Find where the given text appears and provide that cell's center as [x, y] coordinate. 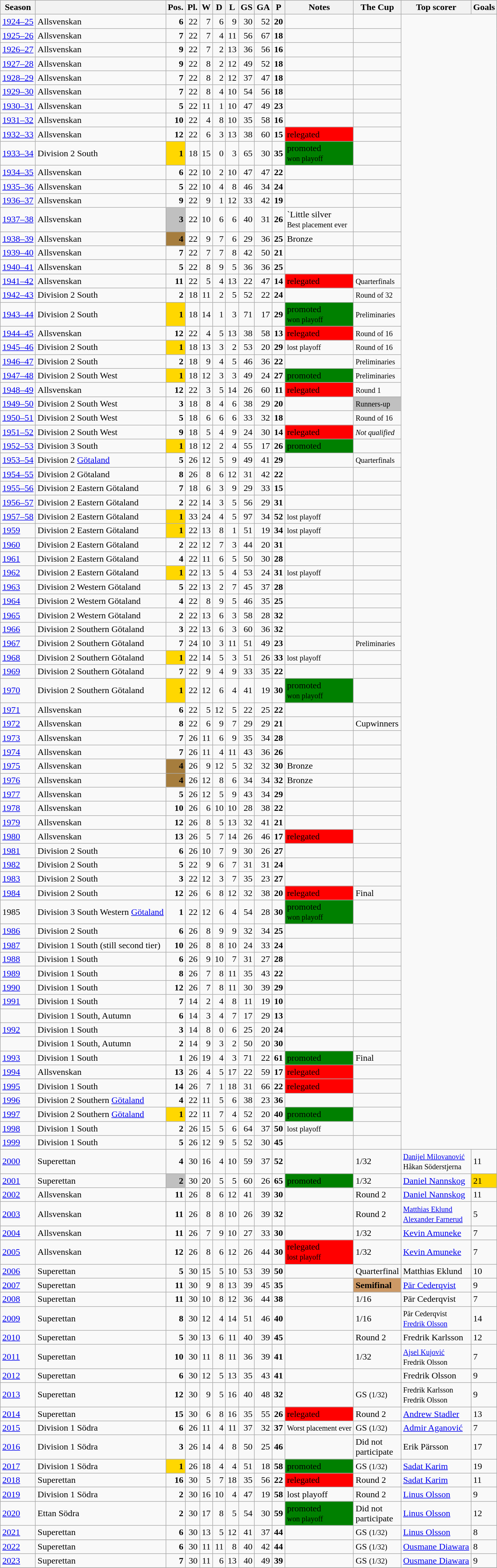
Andrew Stadler [436, 1414]
2001 [18, 1181]
2009 [18, 1318]
2003 [18, 1214]
1961 [18, 559]
1993 [18, 1058]
Fredrik Karlsson [436, 1337]
1928–29 [18, 78]
1942–43 [18, 295]
Top scorer [436, 7]
Matthias Eklund [436, 1271]
GS [247, 7]
1943–44 [18, 314]
1995 [18, 1086]
1973 [18, 738]
1974 [18, 752]
1945–46 [18, 347]
1997 [18, 1114]
1971 [18, 710]
1947–48 [18, 375]
Matthias Eklund Alexander Farnerud [436, 1214]
1957–58 [18, 516]
1980 [18, 836]
1981 [18, 850]
2011 [18, 1357]
1946–47 [18, 361]
Danijel Milovanović Håkan Söderstjerna [436, 1162]
1998 [18, 1128]
1933–34 [18, 153]
48 [263, 1394]
The Cup [377, 7]
2023 [18, 1561]
Erik Pärsson [436, 1447]
1941–42 [18, 281]
2005 [18, 1252]
2013 [18, 1394]
L [232, 7]
64 [247, 1128]
Admir Aganović [436, 1428]
Division 1 South (still second tier) [101, 945]
1955–56 [18, 488]
1934–35 [18, 172]
Quarterfinal [377, 1271]
2016 [18, 1447]
D [219, 7]
Runners-up [377, 404]
1988 [18, 959]
Semifinal [377, 1285]
1968 [18, 657]
1959 [18, 531]
1989 [18, 973]
1962 [18, 573]
W [206, 7]
2019 [18, 1494]
1963 [18, 587]
97 [247, 516]
1944–45 [18, 333]
Pär Cederqvist Fredrik Olsson [436, 1318]
1972 [18, 724]
1994 [18, 1072]
2021 [18, 1532]
1969 [18, 672]
1948–49 [18, 390]
1939–40 [18, 253]
Division 3 South [101, 446]
1986 [18, 931]
1992 [18, 1030]
relegatedlost playoff [319, 1252]
1937–38 [18, 220]
2000 [18, 1162]
1956–57 [18, 502]
2006 [18, 1271]
1951–52 [18, 432]
1936–37 [18, 201]
1953–54 [18, 460]
1984 [18, 893]
Pl. [192, 7]
Ettan Södra [101, 1514]
Fredrik Karlsson Fredrik Olsson [436, 1394]
P [279, 7]
1927–28 [18, 64]
Goals [484, 7]
1985 [18, 912]
2015 [18, 1428]
2020 [18, 1514]
1976 [18, 780]
Round 1 [377, 390]
Fredrik Olsson [436, 1375]
1925–26 [18, 36]
1966 [18, 629]
Pos. [176, 7]
1990 [18, 987]
2010 [18, 1337]
1999 [18, 1143]
Worst placement ever [319, 1428]
Notes [319, 7]
Not qualified [377, 432]
Round of 32 [377, 295]
1983 [18, 879]
1950–51 [18, 418]
Division 3 South Western Götaland [101, 912]
1970 [18, 691]
61 [279, 1058]
1987 [18, 945]
1929–30 [18, 92]
GA [263, 7]
Ajsel Kujović Fredrik Olsson [436, 1357]
2022 [18, 1547]
1932–33 [18, 134]
2007 [18, 1285]
1991 [18, 1002]
2018 [18, 1480]
1924–25 [18, 21]
1960 [18, 545]
1940–41 [18, 267]
2008 [18, 1299]
1975 [18, 766]
1965 [18, 615]
1967 [18, 643]
67 [263, 36]
1964 [18, 601]
1978 [18, 808]
1935–36 [18, 186]
2014 [18, 1414]
66 [263, 1086]
2017 [18, 1466]
1926–27 [18, 50]
1930–31 [18, 106]
Cupwinners [377, 724]
1982 [18, 865]
1954–55 [18, 474]
2004 [18, 1233]
Season [18, 7]
1996 [18, 1100]
2002 [18, 1195]
`Little silverBest placement ever [319, 220]
1977 [18, 794]
1979 [18, 822]
1949–50 [18, 404]
1938–39 [18, 239]
1931–32 [18, 120]
2012 [18, 1375]
1952–53 [18, 446]
